Find where the given text appears and provide that cell's center as (X, Y) coordinate. 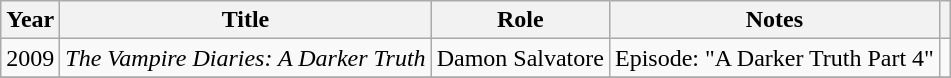
Notes (774, 20)
Title (246, 20)
Role (520, 20)
2009 (30, 58)
The Vampire Diaries: A Darker Truth (246, 58)
Year (30, 20)
Damon Salvatore (520, 58)
Episode: "A Darker Truth Part 4" (774, 58)
